Scan for the cell matching the given text and deliver its [X, Y] coordinate at center. 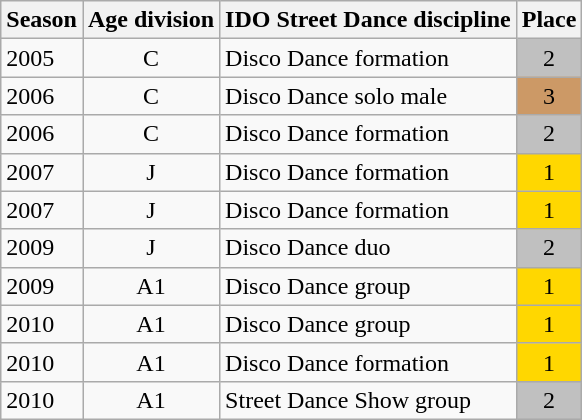
Disco Dance duo [368, 248]
2005 [42, 58]
IDO Street Dance discipline [368, 20]
Season [42, 20]
Age division [150, 20]
3 [549, 96]
Street Dance Show group [368, 400]
Disco Dance solo male [368, 96]
Place [549, 20]
